Locate the cell with the specified text and output its [X, Y] center coordinate. 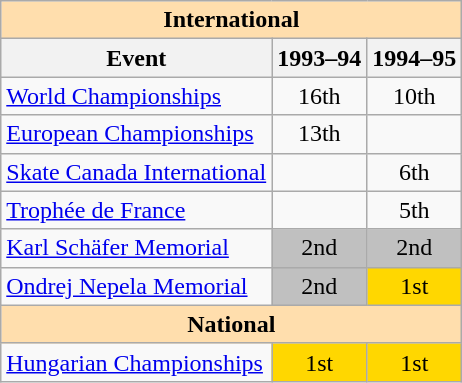
6th [414, 172]
European Championships [136, 134]
1994–95 [414, 58]
Skate Canada International [136, 172]
Karl Schäfer Memorial [136, 248]
13th [320, 134]
1993–94 [320, 58]
Event [136, 58]
Trophée de France [136, 210]
World Championships [136, 96]
5th [414, 210]
16th [320, 96]
National [232, 324]
Hungarian Championships [136, 362]
Ondrej Nepela Memorial [136, 286]
International [232, 20]
10th [414, 96]
